Identify which cell holds the provided text, then report its [x, y] central coordinate. 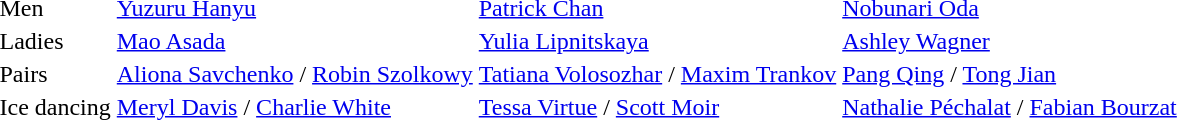
Aliona Savchenko / Robin Szolkowy [294, 74]
Tatiana Volosozhar / Maxim Trankov [657, 74]
Yulia Lipnitskaya [657, 41]
Mao Asada [294, 41]
